Return the [x, y] coordinate for the center point of the cell that contains the specified text.  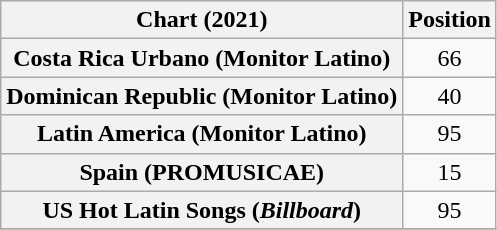
Costa Rica Urbano (Monitor Latino) [202, 58]
40 [450, 96]
Chart (2021) [202, 20]
Latin America (Monitor Latino) [202, 134]
Spain (PROMUSICAE) [202, 172]
Dominican Republic (Monitor Latino) [202, 96]
Position [450, 20]
15 [450, 172]
66 [450, 58]
US Hot Latin Songs (Billboard) [202, 210]
